Detect which cell encompasses the target text, then output its (x, y) center coordinate. 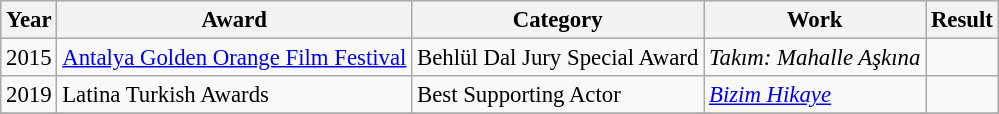
Antalya Golden Orange Film Festival (234, 58)
Latina Turkish Awards (234, 95)
Bizim Hikaye (815, 95)
Takım: Mahalle Aşkına (815, 58)
Category (558, 20)
2019 (29, 95)
Behlül Dal Jury Special Award (558, 58)
Year (29, 20)
Work (815, 20)
Result (962, 20)
Award (234, 20)
2015 (29, 58)
Best Supporting Actor (558, 95)
